Detect which cell encompasses the target text, then output its (X, Y) center coordinate. 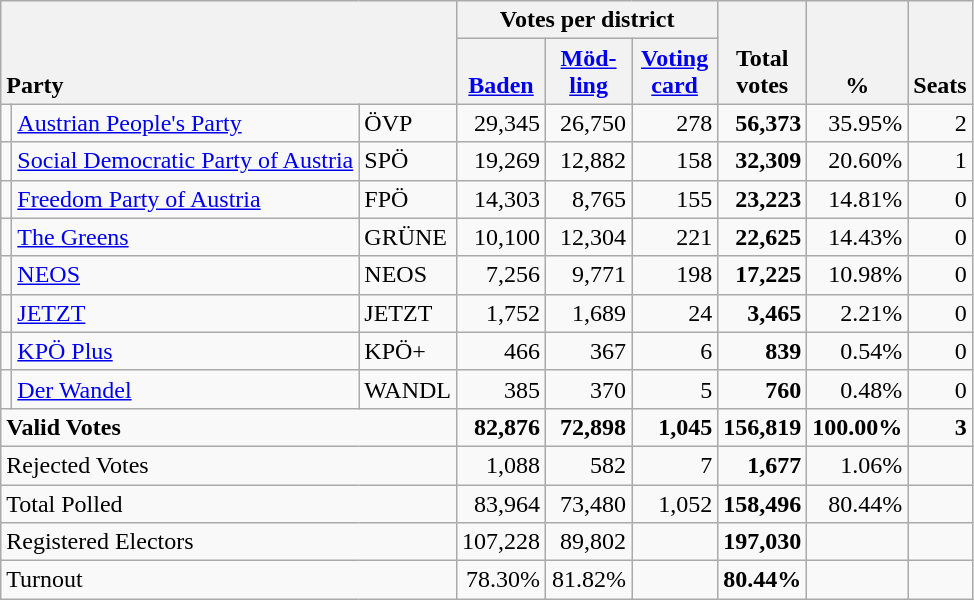
1,052 (675, 503)
197,030 (762, 542)
6 (675, 351)
9,771 (589, 275)
221 (675, 237)
14.81% (858, 199)
1.06% (858, 465)
Turnout (229, 580)
14.43% (858, 237)
7,256 (500, 275)
22,625 (762, 237)
367 (589, 351)
107,228 (500, 542)
Austrian People's Party (186, 123)
KPÖ+ (408, 351)
Möd-ling (589, 72)
35.95% (858, 123)
SPÖ (408, 161)
KPÖ Plus (186, 351)
198 (675, 275)
Social Democratic Party of Austria (186, 161)
10.98% (858, 275)
1 (940, 161)
0.48% (858, 389)
12,882 (589, 161)
582 (589, 465)
0.54% (858, 351)
Votingcard (675, 72)
158 (675, 161)
Registered Electors (229, 542)
3 (940, 427)
Total Polled (229, 503)
100.00% (858, 427)
Totalvotes (762, 52)
20.60% (858, 161)
1,752 (500, 313)
1,045 (675, 427)
155 (675, 199)
385 (500, 389)
GRÜNE (408, 237)
FPÖ (408, 199)
2.21% (858, 313)
12,304 (589, 237)
Votes per district (586, 20)
83,964 (500, 503)
78.30% (500, 580)
19,269 (500, 161)
2 (940, 123)
The Greens (186, 237)
3,465 (762, 313)
72,898 (589, 427)
26,750 (589, 123)
24 (675, 313)
ÖVP (408, 123)
Freedom Party of Austria (186, 199)
8,765 (589, 199)
WANDL (408, 389)
10,100 (500, 237)
73,480 (589, 503)
5 (675, 389)
839 (762, 351)
158,496 (762, 503)
Party (229, 52)
17,225 (762, 275)
1,677 (762, 465)
Baden (500, 72)
278 (675, 123)
1,088 (500, 465)
156,819 (762, 427)
23,223 (762, 199)
81.82% (589, 580)
7 (675, 465)
1,689 (589, 313)
Valid Votes (229, 427)
32,309 (762, 161)
14,303 (500, 199)
% (858, 52)
760 (762, 389)
466 (500, 351)
29,345 (500, 123)
89,802 (589, 542)
370 (589, 389)
56,373 (762, 123)
Der Wandel (186, 389)
82,876 (500, 427)
Rejected Votes (229, 465)
Seats (940, 52)
